Detect which cell encompasses the target text, then output its (X, Y) center coordinate. 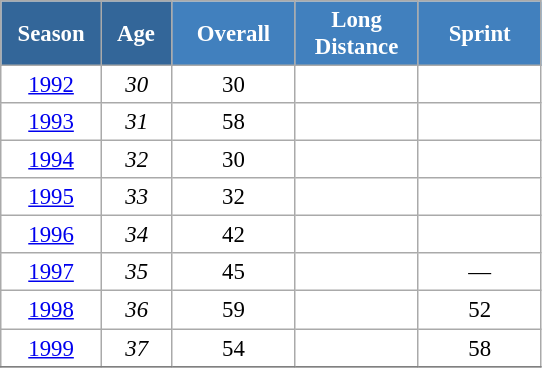
1998 (52, 310)
34 (136, 235)
33 (136, 197)
35 (136, 273)
45 (234, 273)
59 (234, 310)
54 (234, 348)
Age (136, 34)
Long Distance (356, 34)
1996 (52, 235)
42 (234, 235)
31 (136, 122)
1992 (52, 85)
Sprint (480, 34)
37 (136, 348)
1997 (52, 273)
Season (52, 34)
1993 (52, 122)
1999 (52, 348)
1995 (52, 197)
1994 (52, 160)
Overall (234, 34)
— (480, 273)
36 (136, 310)
52 (480, 310)
